Scan for the cell matching the given text and deliver its [X, Y] coordinate at center. 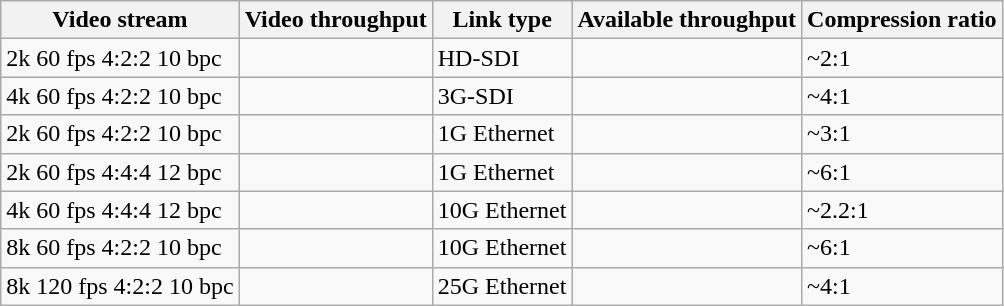
~3:1 [902, 134]
4k 60 fps 4:2:2 10 bpc [120, 96]
Video stream [120, 20]
8k 60 fps 4:2:2 10 bpc [120, 248]
HD-SDI [502, 58]
2k 60 fps 4:4:4 12 bpc [120, 172]
4k 60 fps 4:4:4 12 bpc [120, 210]
Available throughput [687, 20]
Compression ratio [902, 20]
~2.2:1 [902, 210]
Video throughput [336, 20]
8k 120 fps 4:2:2 10 bpc [120, 286]
25G Ethernet [502, 286]
Link type [502, 20]
~2:1 [902, 58]
3G-SDI [502, 96]
